Identify which cell holds the provided text, then report its (x, y) central coordinate. 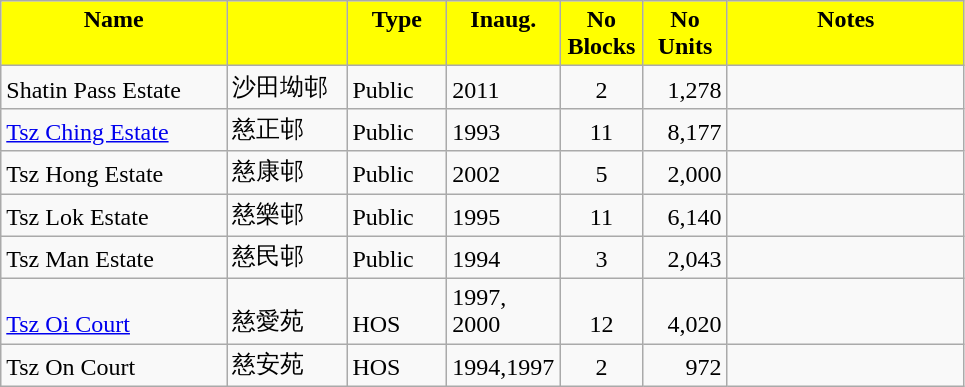
Inaug. (504, 34)
慈愛苑 (287, 312)
Tsz Oi Court (114, 312)
Tsz Lok Estate (114, 216)
4,020 (685, 312)
No Units (685, 34)
Tsz On Court (114, 366)
1994 (504, 258)
Notes (846, 34)
12 (602, 312)
Shatin Pass Estate (114, 88)
Type (397, 34)
沙田坳邨 (287, 88)
6,140 (685, 216)
3 (602, 258)
1997, 2000 (504, 312)
2011 (504, 88)
5 (602, 172)
Name (114, 34)
2,043 (685, 258)
Tsz Ching Estate (114, 130)
Tsz Man Estate (114, 258)
慈康邨 (287, 172)
972 (685, 366)
No Blocks (602, 34)
Tsz Hong Estate (114, 172)
1993 (504, 130)
慈樂邨 (287, 216)
2,000 (685, 172)
慈安苑 (287, 366)
1995 (504, 216)
2002 (504, 172)
1,278 (685, 88)
慈民邨 (287, 258)
慈正邨 (287, 130)
1994,1997 (504, 366)
8,177 (685, 130)
